Identify which cell holds the provided text, then report its [X, Y] central coordinate. 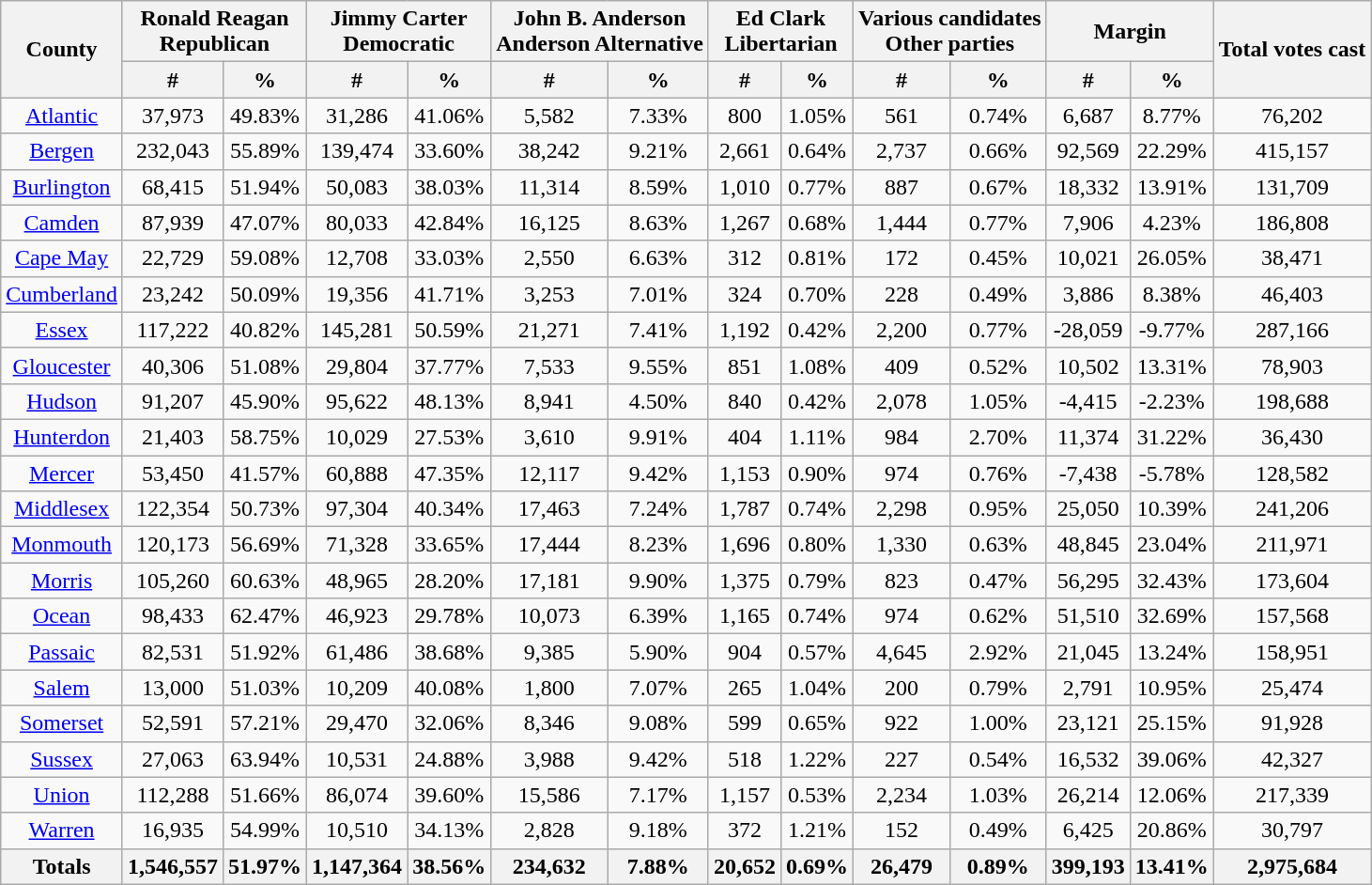
Hunterdon [62, 437]
0.45% [997, 258]
92,569 [1087, 151]
265 [744, 688]
-4,415 [1087, 401]
8.77% [1172, 116]
32.43% [1172, 581]
31,286 [357, 116]
38,242 [549, 151]
21,403 [173, 437]
3,988 [549, 759]
324 [744, 294]
37,973 [173, 116]
10,029 [357, 437]
71,328 [357, 545]
1,147,364 [357, 866]
25.15% [1172, 723]
12.06% [1172, 795]
13.41% [1172, 866]
122,354 [173, 509]
31.22% [1172, 437]
26.05% [1172, 258]
887 [902, 187]
Various candidatesOther parties [950, 32]
0.80% [817, 545]
38.56% [449, 866]
17,463 [549, 509]
232,043 [173, 151]
131,709 [1292, 187]
0.89% [997, 866]
7,906 [1087, 223]
33.03% [449, 258]
Cumberland [62, 294]
2,078 [902, 401]
9,385 [549, 652]
7.07% [658, 688]
2,550 [549, 258]
38.68% [449, 652]
39.06% [1172, 759]
0.47% [997, 581]
5,582 [549, 116]
87,939 [173, 223]
23.04% [1172, 545]
1,546,557 [173, 866]
21,271 [549, 330]
50.73% [265, 509]
-7,438 [1087, 473]
3,253 [549, 294]
1,267 [744, 223]
28.20% [449, 581]
86,074 [357, 795]
13,000 [173, 688]
John B. AndersonAnderson Alternative [600, 32]
3,886 [1087, 294]
823 [902, 581]
Gloucester [62, 365]
399,193 [1087, 866]
1,800 [549, 688]
Mercer [62, 473]
1.22% [817, 759]
52,591 [173, 723]
10,073 [549, 616]
7.88% [658, 866]
8.63% [658, 223]
Passaic [62, 652]
8.59% [658, 187]
1.03% [997, 795]
6,425 [1087, 831]
241,206 [1292, 509]
0.53% [817, 795]
23,242 [173, 294]
38,471 [1292, 258]
51,510 [1087, 616]
415,157 [1292, 151]
46,923 [357, 616]
198,688 [1292, 401]
1.21% [817, 831]
404 [744, 437]
40.34% [449, 509]
599 [744, 723]
851 [744, 365]
9.08% [658, 723]
120,173 [173, 545]
2,234 [902, 795]
1,153 [744, 473]
29.78% [449, 616]
58.75% [265, 437]
36,430 [1292, 437]
32.06% [449, 723]
6.39% [658, 616]
984 [902, 437]
0.90% [817, 473]
173,604 [1292, 581]
8,346 [549, 723]
9.21% [658, 151]
1,192 [744, 330]
904 [744, 652]
49.83% [265, 116]
42,327 [1292, 759]
287,166 [1292, 330]
County [62, 49]
41.71% [449, 294]
Ed ClarkLibertarian [780, 32]
10,510 [357, 831]
60.63% [265, 581]
7.01% [658, 294]
8,941 [549, 401]
4.23% [1172, 223]
152 [902, 831]
1.11% [817, 437]
2,791 [1087, 688]
54.99% [265, 831]
1,444 [902, 223]
-28,059 [1087, 330]
18,332 [1087, 187]
97,304 [357, 509]
11,314 [549, 187]
78,903 [1292, 365]
-2.23% [1172, 401]
145,281 [357, 330]
Middlesex [62, 509]
10,209 [357, 688]
186,808 [1292, 223]
26,479 [902, 866]
Atlantic [62, 116]
0.68% [817, 223]
16,125 [549, 223]
8.38% [1172, 294]
128,582 [1292, 473]
61,486 [357, 652]
518 [744, 759]
2,661 [744, 151]
Jimmy CarterDemocratic [399, 32]
45.90% [265, 401]
63.94% [265, 759]
51.08% [265, 365]
Sussex [62, 759]
51.94% [265, 187]
51.66% [265, 795]
840 [744, 401]
Salem [62, 688]
22.29% [1172, 151]
21,045 [1087, 652]
2,975,684 [1292, 866]
59.08% [265, 258]
6,687 [1087, 116]
62.47% [265, 616]
95,622 [357, 401]
0.65% [817, 723]
2,828 [549, 831]
0.66% [997, 151]
Morris [62, 581]
2.70% [997, 437]
312 [744, 258]
5.90% [658, 652]
217,339 [1292, 795]
1,010 [744, 187]
30,797 [1292, 831]
12,708 [357, 258]
4.50% [658, 401]
48,845 [1087, 545]
409 [902, 365]
40,306 [173, 365]
46,403 [1292, 294]
0.69% [817, 866]
234,632 [549, 866]
1,787 [744, 509]
20.86% [1172, 831]
76,202 [1292, 116]
19,356 [357, 294]
57.21% [265, 723]
47.35% [449, 473]
105,260 [173, 581]
42.84% [449, 223]
158,951 [1292, 652]
40.08% [449, 688]
41.06% [449, 116]
10,531 [357, 759]
60,888 [357, 473]
50,083 [357, 187]
200 [902, 688]
7.24% [658, 509]
Somerset [62, 723]
0.57% [817, 652]
10.95% [1172, 688]
Bergen [62, 151]
2,298 [902, 509]
Total votes cast [1292, 49]
0.62% [997, 616]
Totals [62, 866]
211,971 [1292, 545]
68,415 [173, 187]
112,288 [173, 795]
Cape May [62, 258]
9.55% [658, 365]
39.60% [449, 795]
Monmouth [62, 545]
Essex [62, 330]
12,117 [549, 473]
7.17% [658, 795]
1,165 [744, 616]
33.65% [449, 545]
23,121 [1087, 723]
1,330 [902, 545]
22,729 [173, 258]
40.82% [265, 330]
27,063 [173, 759]
-9.77% [1172, 330]
16,935 [173, 831]
51.92% [265, 652]
1,375 [744, 581]
80,033 [357, 223]
Camden [62, 223]
0.70% [817, 294]
17,444 [549, 545]
9.91% [658, 437]
139,474 [357, 151]
32.69% [1172, 616]
1,157 [744, 795]
27.53% [449, 437]
372 [744, 831]
117,222 [173, 330]
13.31% [1172, 365]
172 [902, 258]
91,928 [1292, 723]
29,470 [357, 723]
48,965 [357, 581]
56.69% [265, 545]
0.63% [997, 545]
50.59% [449, 330]
0.52% [997, 365]
16,532 [1087, 759]
227 [902, 759]
2,200 [902, 330]
922 [902, 723]
24.88% [449, 759]
1.00% [997, 723]
41.57% [265, 473]
55.89% [265, 151]
8.23% [658, 545]
7.33% [658, 116]
0.64% [817, 151]
0.67% [997, 187]
Warren [62, 831]
7.41% [658, 330]
10,502 [1087, 365]
Ocean [62, 616]
38.03% [449, 187]
Hudson [62, 401]
13.91% [1172, 187]
47.07% [265, 223]
25,050 [1087, 509]
26,214 [1087, 795]
10,021 [1087, 258]
25,474 [1292, 688]
17,181 [549, 581]
Ronald ReaganRepublican [214, 32]
Burlington [62, 187]
0.54% [997, 759]
53,450 [173, 473]
51.97% [265, 866]
56,295 [1087, 581]
228 [902, 294]
11,374 [1087, 437]
800 [744, 116]
33.60% [449, 151]
91,207 [173, 401]
0.76% [997, 473]
9.18% [658, 831]
1.04% [817, 688]
Union [62, 795]
2,737 [902, 151]
Margin [1130, 32]
15,586 [549, 795]
34.13% [449, 831]
561 [902, 116]
10.39% [1172, 509]
0.81% [817, 258]
4,645 [902, 652]
3,610 [549, 437]
29,804 [357, 365]
20,652 [744, 866]
0.95% [997, 509]
9.90% [658, 581]
48.13% [449, 401]
157,568 [1292, 616]
51.03% [265, 688]
82,531 [173, 652]
13.24% [1172, 652]
2.92% [997, 652]
1,696 [744, 545]
7,533 [549, 365]
6.63% [658, 258]
-5.78% [1172, 473]
50.09% [265, 294]
1.08% [817, 365]
37.77% [449, 365]
98,433 [173, 616]
